Return the (X, Y) coordinate for the center point of the cell that contains the specified text.  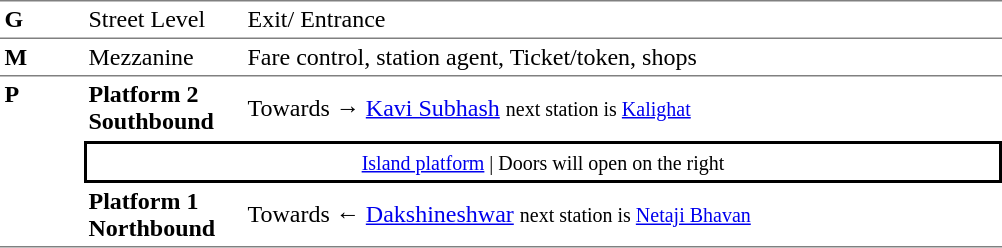
G (42, 20)
Fare control, station agent, Ticket/token, shops (622, 58)
M (42, 58)
Street Level (164, 20)
P (42, 162)
Island platform | Doors will open on the right (543, 162)
Exit/ Entrance (622, 20)
Platform 1Northbound (164, 215)
Platform 2Southbound (164, 108)
Towards → Kavi Subhash next station is Kalighat (622, 108)
Mezzanine (164, 58)
Towards ← Dakshineshwar next station is Netaji Bhavan (622, 215)
